Return the [X, Y] coordinate for the center point of the cell that contains the specified text.  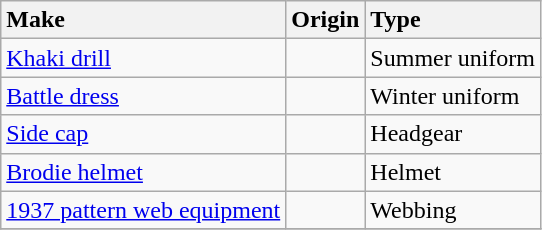
Summer uniform [453, 58]
1937 pattern web equipment [144, 210]
Type [453, 20]
Battle dress [144, 96]
Brodie helmet [144, 172]
Headgear [453, 134]
Khaki drill [144, 58]
Origin [326, 20]
Helmet [453, 172]
Webbing [453, 210]
Side cap [144, 134]
Make [144, 20]
Winter uniform [453, 96]
